Return [X, Y] of the center of cell containing provided text 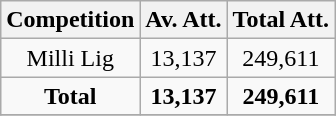
Milli Lig [70, 58]
Av. Att. [184, 20]
Total Att. [281, 20]
Total [70, 96]
Competition [70, 20]
